Return the [X, Y] coordinate for the center point of the cell that contains the specified text.  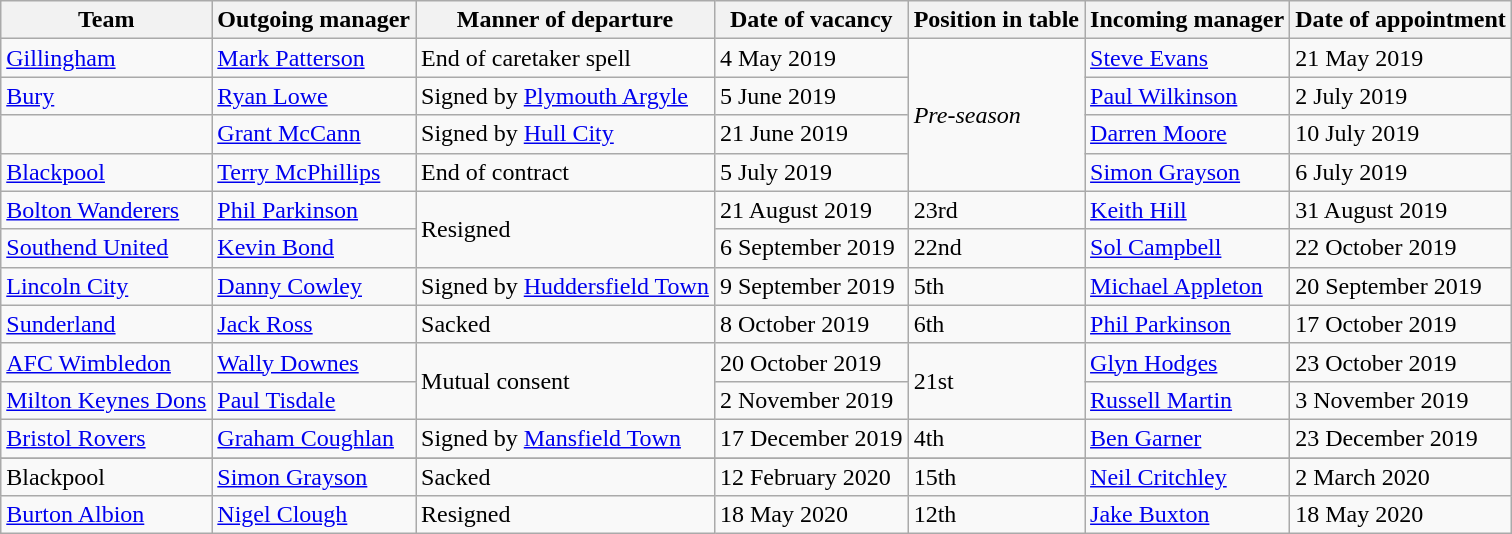
21 August 2019 [811, 210]
AFC Wimbledon [106, 362]
3 November 2019 [1401, 400]
Jake Buxton [1188, 515]
Grant McCann [314, 134]
Gillingham [106, 58]
20 September 2019 [1401, 286]
15th [996, 477]
Burton Albion [106, 515]
Glyn Hodges [1188, 362]
Mark Patterson [314, 58]
Wally Downes [314, 362]
10 July 2019 [1401, 134]
6 July 2019 [1401, 172]
Sol Campbell [1188, 248]
Team [106, 20]
Outgoing manager [314, 20]
17 December 2019 [811, 438]
4 May 2019 [811, 58]
Ryan Lowe [314, 96]
12th [996, 515]
Nigel Clough [314, 515]
8 October 2019 [811, 324]
5 June 2019 [811, 96]
Neil Critchley [1188, 477]
12 February 2020 [811, 477]
Bury [106, 96]
6th [996, 324]
23 October 2019 [1401, 362]
Kevin Bond [314, 248]
Graham Coughlan [314, 438]
21 May 2019 [1401, 58]
Incoming manager [1188, 20]
4th [996, 438]
Bolton Wanderers [106, 210]
31 August 2019 [1401, 210]
Russell Martin [1188, 400]
Keith Hill [1188, 210]
9 September 2019 [811, 286]
Paul Wilkinson [1188, 96]
End of contract [566, 172]
23 December 2019 [1401, 438]
Milton Keynes Dons [106, 400]
Terry McPhillips [314, 172]
22nd [996, 248]
Signed by Huddersfield Town [566, 286]
2 March 2020 [1401, 477]
Date of vacancy [811, 20]
Steve Evans [1188, 58]
Pre-season [996, 115]
Position in table [996, 20]
5th [996, 286]
21st [996, 381]
Signed by Plymouth Argyle [566, 96]
Date of appointment [1401, 20]
21 June 2019 [811, 134]
Jack Ross [314, 324]
Manner of departure [566, 20]
6 September 2019 [811, 248]
Southend United [106, 248]
Signed by Mansfield Town [566, 438]
5 July 2019 [811, 172]
Bristol Rovers [106, 438]
Ben Garner [1188, 438]
Sunderland [106, 324]
2 November 2019 [811, 400]
17 October 2019 [1401, 324]
Michael Appleton [1188, 286]
23rd [996, 210]
Danny Cowley [314, 286]
Lincoln City [106, 286]
End of caretaker spell [566, 58]
Paul Tisdale [314, 400]
20 October 2019 [811, 362]
Mutual consent [566, 381]
2 July 2019 [1401, 96]
Signed by Hull City [566, 134]
22 October 2019 [1401, 248]
Darren Moore [1188, 134]
